For the text-containing cell, return its midpoint in [x, y] coordinate format. 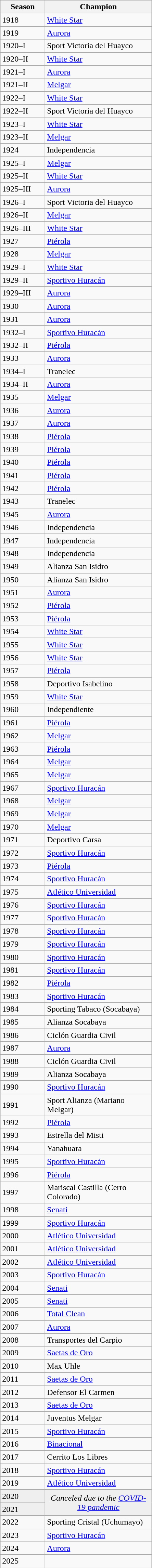
2019 [23, 1483]
1940 [23, 462]
1980 [23, 957]
1926–II [23, 215]
2011 [23, 1379]
1931 [23, 319]
2021 [23, 1509]
2005 [23, 1301]
1925–II [23, 176]
2006 [23, 1314]
Total Clean [99, 1314]
1972 [23, 853]
1955 [23, 645]
1963 [23, 749]
Max Uhle [99, 1366]
1993 [23, 1135]
1953 [23, 619]
1956 [23, 658]
1922–II [23, 111]
2002 [23, 1262]
1973 [23, 866]
1964 [23, 762]
1933 [23, 358]
1924 [23, 150]
1995 [23, 1161]
1929–II [23, 280]
1983 [23, 996]
Mariscal Castilla (Cerro Colorado) [99, 1192]
2017 [23, 1457]
1925–III [23, 189]
2015 [23, 1431]
1947 [23, 540]
1922–I [23, 98]
1961 [23, 723]
1975 [23, 892]
1988 [23, 1061]
1935 [23, 397]
1979 [23, 944]
2003 [23, 1275]
1932–II [23, 345]
2025 [23, 1561]
1934–II [23, 384]
1937 [23, 423]
1977 [23, 918]
1999 [23, 1223]
1932–I [23, 332]
1948 [23, 553]
Champion [99, 7]
Sporting Cristal (Uchumayo) [99, 1522]
2009 [23, 1353]
2023 [23, 1535]
1920–I [23, 46]
1942 [23, 488]
2013 [23, 1405]
2024 [23, 1548]
1997 [23, 1192]
1939 [23, 449]
2022 [23, 1522]
2001 [23, 1249]
1936 [23, 410]
1951 [23, 593]
1943 [23, 501]
1926–III [23, 228]
1954 [23, 632]
1965 [23, 775]
1998 [23, 1210]
1930 [23, 306]
1927 [23, 241]
Canceled due to the COVID-19 pandemic [99, 1503]
1929–I [23, 267]
1946 [23, 527]
1921–II [23, 85]
1952 [23, 606]
Independiente [99, 710]
Sport Alianza (Mariano Melgar) [99, 1105]
Deportivo Carsa [99, 840]
Sporting Tabaco (Socabaya) [99, 1009]
1991 [23, 1105]
1918 [23, 20]
Deportivo Isabelino [99, 684]
1934–I [23, 371]
Season [23, 7]
1962 [23, 736]
1925–I [23, 163]
Transportes del Carpio [99, 1340]
1926–I [23, 202]
1976 [23, 905]
1982 [23, 983]
1959 [23, 697]
1928 [23, 254]
1923–I [23, 124]
1969 [23, 814]
1968 [23, 801]
1996 [23, 1174]
2012 [23, 1392]
2016 [23, 1444]
2014 [23, 1418]
Juventus Melgar [99, 1418]
1941 [23, 475]
1949 [23, 566]
1981 [23, 970]
2018 [23, 1470]
Binacional [99, 1444]
2010 [23, 1366]
1957 [23, 671]
1950 [23, 580]
Defensor El Carmen [99, 1392]
1958 [23, 684]
1978 [23, 931]
1945 [23, 514]
1929–III [23, 293]
Cerrito Los Libres [99, 1457]
2020 [23, 1496]
1984 [23, 1009]
1920–II [23, 59]
1970 [23, 827]
2000 [23, 1236]
1923–II [23, 137]
1921–I [23, 72]
1986 [23, 1035]
1919 [23, 33]
1938 [23, 436]
1960 [23, 710]
2004 [23, 1288]
1974 [23, 879]
2008 [23, 1340]
1987 [23, 1048]
1967 [23, 788]
Estrella del Misti [99, 1135]
1992 [23, 1122]
1971 [23, 840]
2007 [23, 1327]
1989 [23, 1074]
1990 [23, 1087]
Yanahuara [99, 1148]
1994 [23, 1148]
1985 [23, 1022]
